Return [x, y] of the center of cell containing provided text 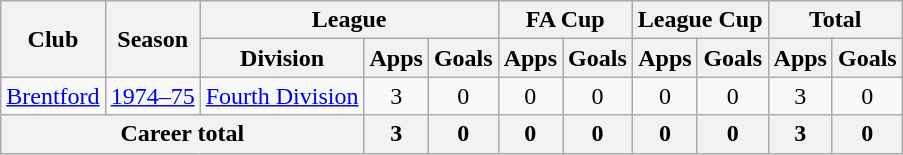
FA Cup [565, 20]
League Cup [700, 20]
Fourth Division [282, 96]
Total [835, 20]
Brentford [53, 96]
Club [53, 39]
Career total [182, 134]
League [349, 20]
Season [152, 39]
1974–75 [152, 96]
Division [282, 58]
